Capture the cell that displays the provided text and extract its (X, Y) central coordinate. 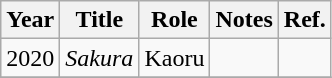
Notes (244, 20)
Kaoru (174, 58)
Year (30, 20)
Role (174, 20)
Sakura (100, 58)
Title (100, 20)
2020 (30, 58)
Ref. (304, 20)
